Search for the cell housing the specified text and yield its [x, y] center coordinate. 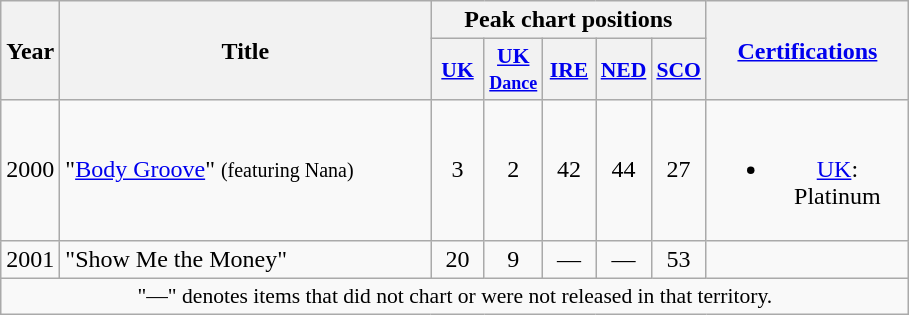
UK [458, 70]
2001 [30, 259]
SCO [678, 70]
53 [678, 259]
Peak chart positions [568, 20]
42 [568, 170]
27 [678, 170]
"Body Groove" (featuring Nana) [246, 170]
Certifications [808, 50]
20 [458, 259]
9 [513, 259]
3 [458, 170]
NED [624, 70]
UK: Platinum [808, 170]
Title [246, 50]
2000 [30, 170]
2 [513, 170]
"Show Me the Money" [246, 259]
44 [624, 170]
"—" denotes items that did not chart or were not released in that territory. [455, 296]
IRE [568, 70]
UKDance [513, 70]
Year [30, 50]
